Search for the cell housing the specified text and yield its [x, y] center coordinate. 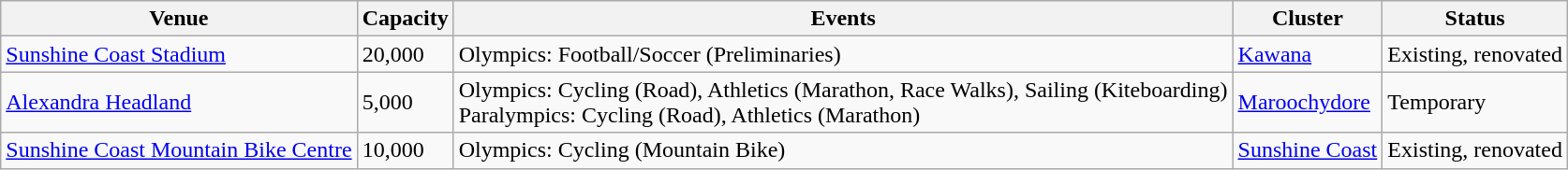
Olympics: Cycling (Road), Athletics (Marathon, Race Walks), Sailing (Kiteboarding)Paralympics: Cycling (Road), Athletics (Marathon) [843, 103]
Cluster [1308, 19]
5,000 [405, 103]
Kawana [1308, 54]
Sunshine Coast [1308, 150]
Olympics: Football/Soccer (Preliminaries) [843, 54]
Olympics: Cycling (Mountain Bike) [843, 150]
Sunshine Coast Mountain Bike Centre [179, 150]
Sunshine Coast Stadium [179, 54]
Maroochydore [1308, 103]
20,000 [405, 54]
Status [1475, 19]
Alexandra Headland [179, 103]
Venue [179, 19]
10,000 [405, 150]
Temporary [1475, 103]
Capacity [405, 19]
Events [843, 19]
